Extract the [x, y] coordinate from the center of the cell holding the provided text.  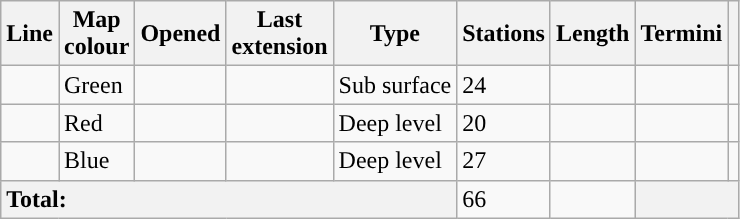
Blue [96, 161]
Line [30, 34]
Termini [682, 34]
66 [504, 199]
Sub surface [395, 85]
Green [96, 85]
24 [504, 85]
Opened [180, 34]
Stations [504, 34]
Mapcolour [96, 34]
20 [504, 123]
27 [504, 161]
Length [592, 34]
Red [96, 123]
Type [395, 34]
Lastextension [280, 34]
Total: [229, 199]
